From the cell containing the given text, extract its center point as [X, Y] coordinate. 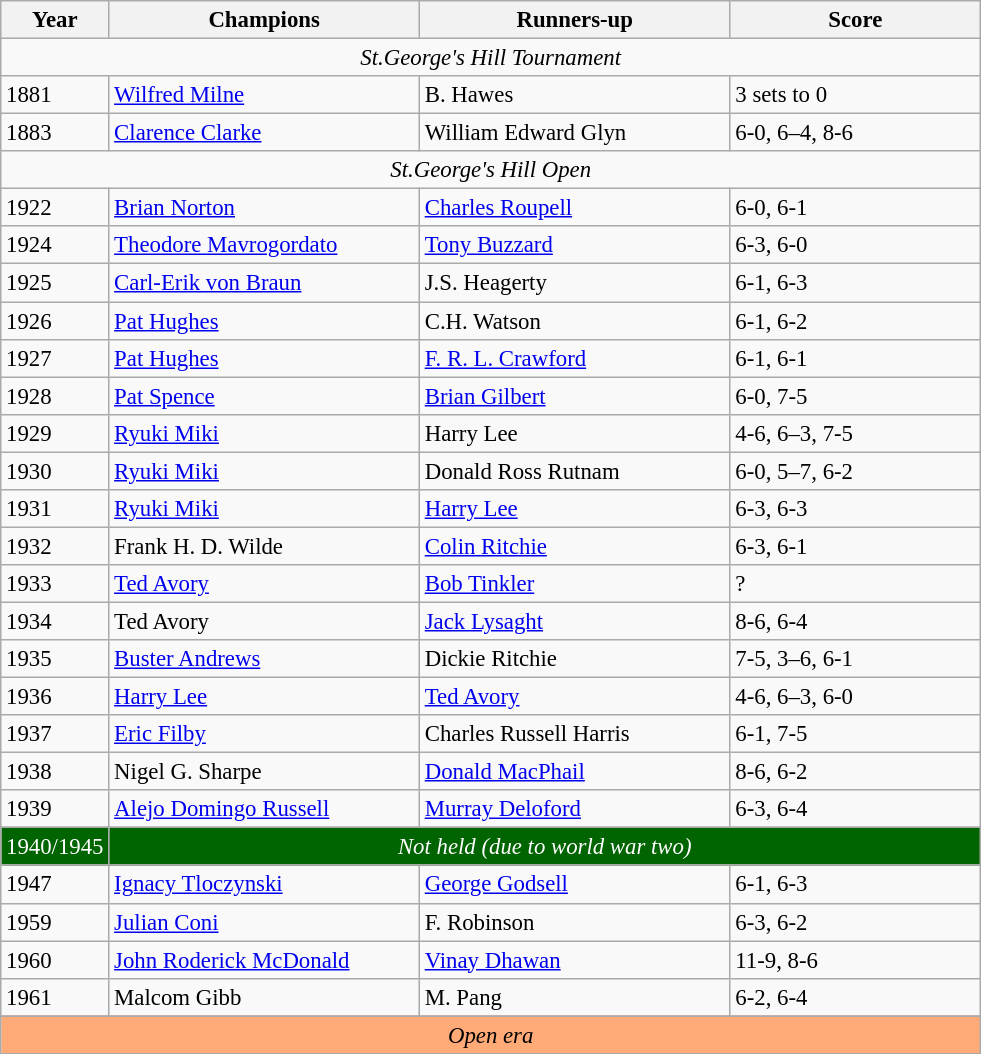
1925 [55, 283]
Jack Lysaght [574, 621]
Wilfred Milne [264, 95]
6-3, 6-2 [856, 922]
Clarence Clarke [264, 133]
1938 [55, 772]
St.George's Hill Open [491, 170]
Tony Buzzard [574, 245]
1929 [55, 433]
F. Robinson [574, 922]
6-0, 6-1 [856, 208]
1940/1945 [55, 847]
1883 [55, 133]
1935 [55, 659]
Carl-Erik von Braun [264, 283]
4-6, 6–3, 7-5 [856, 433]
6-2, 6-4 [856, 997]
1937 [55, 734]
Charles Russell Harris [574, 734]
7-5, 3–6, 6-1 [856, 659]
6-0, 6–4, 8-6 [856, 133]
1939 [55, 809]
Theodore Mavrogordato [264, 245]
George Godsell [574, 885]
Ignacy Tloczynski [264, 885]
8-6, 6-2 [856, 772]
Donald MacPhail [574, 772]
Year [55, 20]
Frank H. D. Wilde [264, 546]
B. Hawes [574, 95]
M. Pang [574, 997]
1933 [55, 584]
Brian Gilbert [574, 396]
6-1, 7-5 [856, 734]
Vinay Dhawan [574, 960]
6-3, 6-0 [856, 245]
1930 [55, 471]
J.S. Heagerty [574, 283]
F. R. L. Crawford [574, 358]
6-0, 5–7, 6-2 [856, 471]
William Edward Glyn [574, 133]
Brian Norton [264, 208]
1926 [55, 321]
8-6, 6-4 [856, 621]
1961 [55, 997]
Charles Roupell [574, 208]
1960 [55, 960]
1924 [55, 245]
3 sets to 0 [856, 95]
Not held (due to world war two) [545, 847]
Alejo Domingo Russell [264, 809]
6-3, 6-1 [856, 546]
6-3, 6-3 [856, 509]
1936 [55, 697]
1931 [55, 509]
Nigel G. Sharpe [264, 772]
Donald Ross Rutnam [574, 471]
Eric Filby [264, 734]
John Roderick McDonald [264, 960]
C.H. Watson [574, 321]
1947 [55, 885]
1922 [55, 208]
? [856, 584]
1927 [55, 358]
6-1, 6-2 [856, 321]
11-9, 8-6 [856, 960]
1928 [55, 396]
1934 [55, 621]
Pat Spence [264, 396]
Julian Coni [264, 922]
Malcom Gibb [264, 997]
St.George's Hill Tournament [491, 58]
Murray Deloford [574, 809]
Buster Andrews [264, 659]
6-0, 7-5 [856, 396]
Champions [264, 20]
4-6, 6–3, 6-0 [856, 697]
1881 [55, 95]
Colin Ritchie [574, 546]
1932 [55, 546]
Score [856, 20]
6-1, 6-1 [856, 358]
6-3, 6-4 [856, 809]
1959 [55, 922]
Bob Tinkler [574, 584]
Open era [491, 1035]
Dickie Ritchie [574, 659]
Runners-up [574, 20]
